Extract the (X, Y) coordinate from the center of the cell holding the provided text.  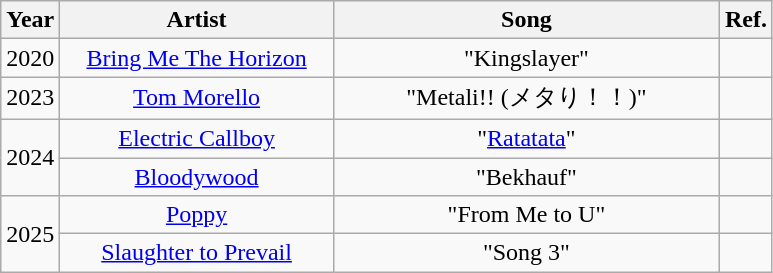
Year (30, 20)
"Song 3" (526, 253)
Bloodywood (197, 177)
2025 (30, 234)
2023 (30, 98)
Poppy (197, 215)
2020 (30, 58)
Ref. (746, 20)
"Bekhauf" (526, 177)
"Metali!! (メタり！！)" (526, 98)
Bring Me The Horizon (197, 58)
"Ratatata" (526, 138)
Artist (197, 20)
Electric Callboy (197, 138)
2024 (30, 157)
Slaughter to Prevail (197, 253)
"Kingslayer" (526, 58)
Song (526, 20)
"From Me to U" (526, 215)
Tom Morello (197, 98)
